Detect which cell encompasses the target text, then output its (x, y) center coordinate. 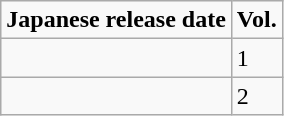
Vol. (256, 20)
Japanese release date (116, 20)
1 (256, 58)
2 (256, 96)
